Output the (x, y) coordinate of the center of the cell containing the given text.  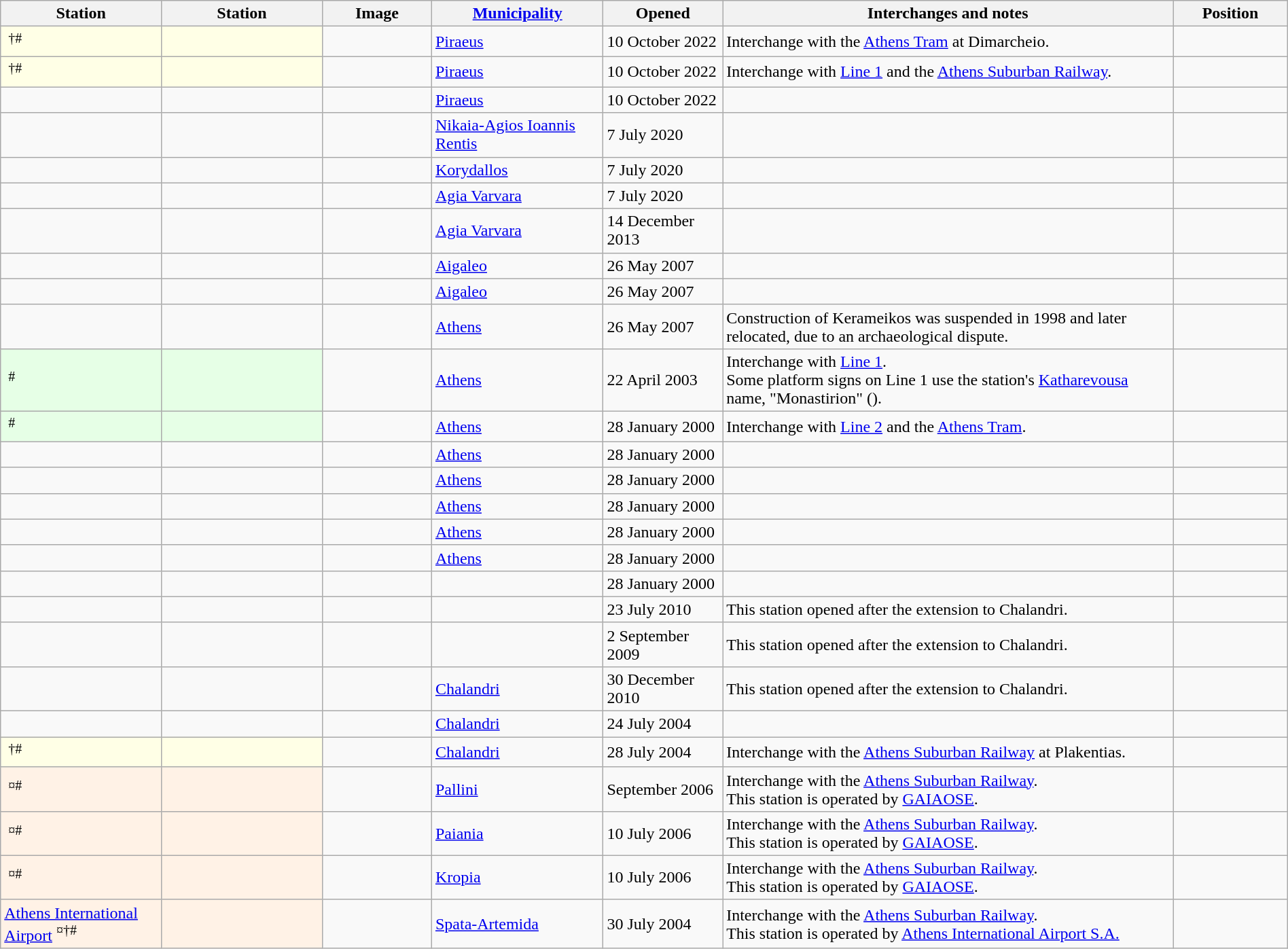
2 September 2009 (663, 644)
Interchange with the Athens Suburban Railway.This station is operated by Athens International Airport S.A. (948, 924)
Construction of Kerameikos was suspended in 1998 and later relocated, due to an archaeological dispute. (948, 326)
14 December 2013 (663, 231)
28 July 2004 (663, 753)
Paiania (518, 833)
Pallini (518, 789)
Position (1231, 14)
24 July 2004 (663, 724)
Opened (663, 14)
Municipality (518, 14)
22 April 2003 (663, 380)
Interchange with Line 1 and the Athens Suburban Railway. (948, 72)
Spata-Artemida (518, 924)
Interchanges and notes (948, 14)
Nikaia-Agios Ioannis Rentis (518, 135)
Image (376, 14)
Interchange with the Athens Suburban Railway at Plakentias. (948, 753)
30 December 2010 (663, 689)
Interchange with the Athens Tram at Dimarcheio. (948, 42)
September 2006 (663, 789)
Athens International Airport ¤†# (82, 924)
30 July 2004 (663, 924)
Kropia (518, 878)
23 July 2010 (663, 609)
Korydallos (518, 170)
Interchange with Line 1.Some platform signs on Line 1 use the station's Katharevousa name, "Monastirion" (). (948, 380)
Interchange with Line 2 and the Athens Tram. (948, 427)
